Determine the (x, y) coordinate at the center of the cell enclosing the given text.  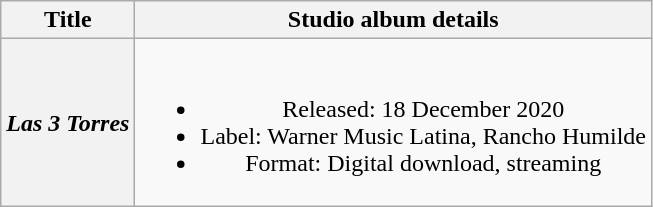
Title (68, 20)
Las 3 Torres (68, 122)
Studio album details (394, 20)
Released: 18 December 2020Label: Warner Music Latina, Rancho HumildeFormat: Digital download, streaming (394, 122)
